Scan for the cell matching the given text and deliver its [X, Y] coordinate at center. 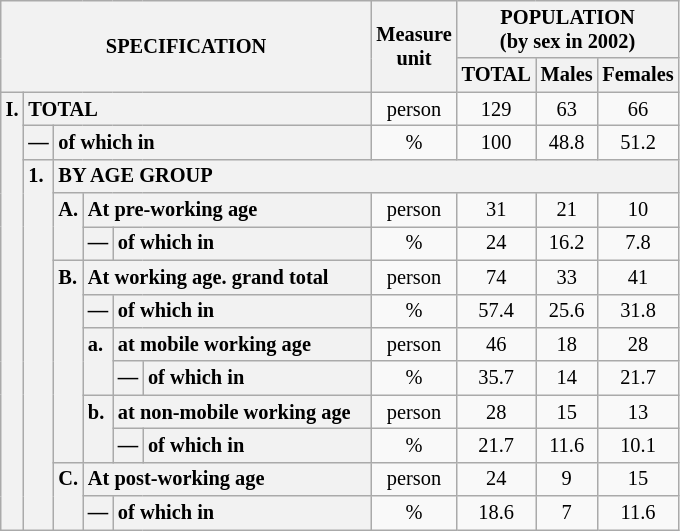
9 [567, 479]
10.1 [638, 445]
33 [567, 277]
57.4 [496, 311]
Measure unit [414, 46]
A. [68, 226]
21 [567, 210]
C. [68, 496]
at mobile working age [242, 344]
129 [496, 109]
b. [98, 428]
BY AGE GROUP [366, 176]
B. [68, 361]
66 [638, 109]
48.8 [567, 142]
13 [638, 412]
At working age. grand total [227, 277]
At pre-working age [227, 210]
At post-working age [227, 479]
46 [496, 344]
35.7 [496, 378]
SPECIFICATION [186, 46]
18.6 [496, 513]
63 [567, 109]
100 [496, 142]
1. [38, 344]
POPULATION (by sex in 2002) [568, 29]
51.2 [638, 142]
I. [12, 311]
18 [567, 344]
74 [496, 277]
25.6 [567, 311]
31.8 [638, 311]
31 [496, 210]
at non-mobile working age [242, 412]
Males [567, 75]
41 [638, 277]
14 [567, 378]
10 [638, 210]
7 [567, 513]
Females [638, 75]
16.2 [567, 243]
a. [98, 360]
7.8 [638, 243]
